Capture the cell that displays the provided text and extract its [x, y] central coordinate. 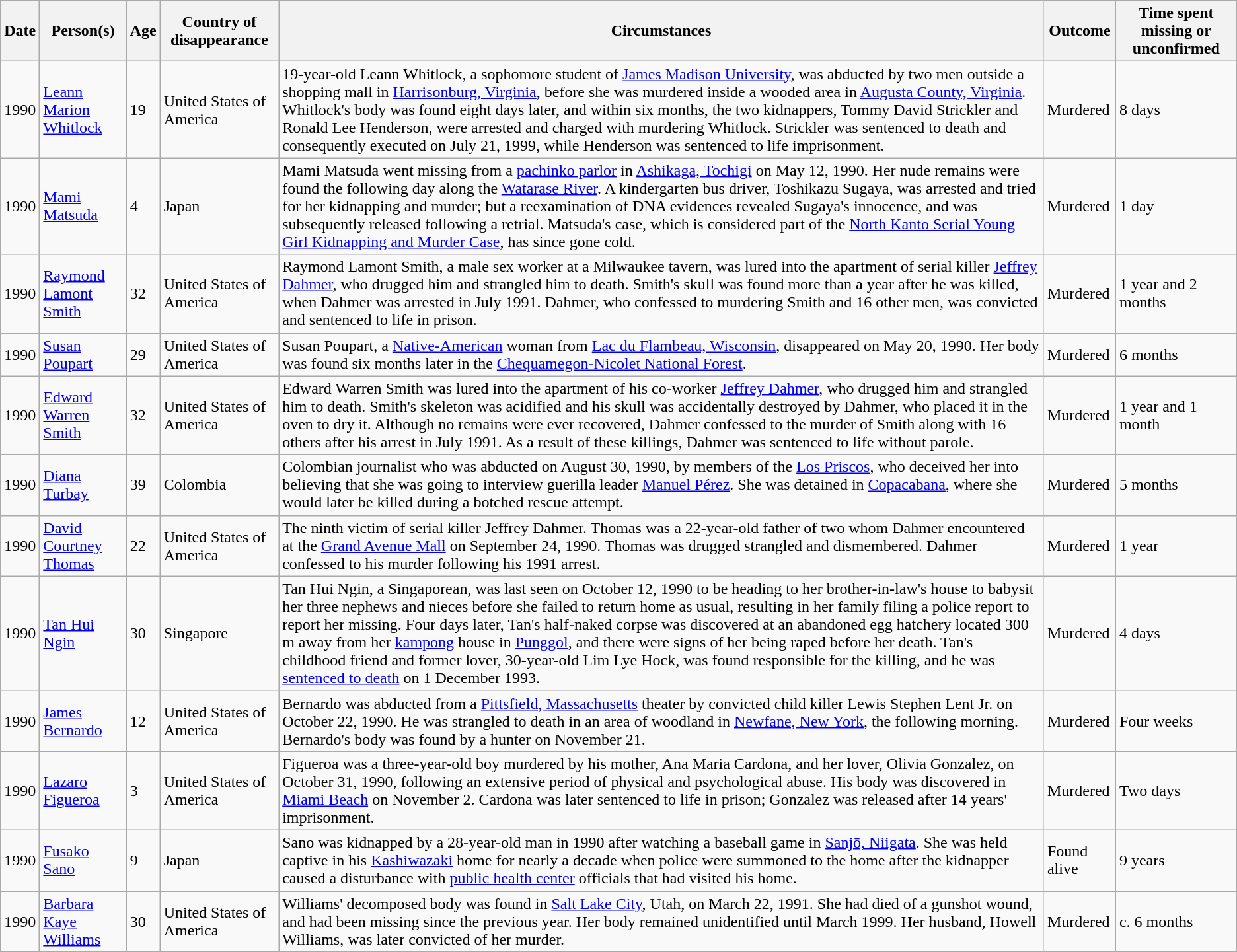
6 months [1176, 354]
9 [143, 860]
1 day [1176, 206]
James Bernardo [83, 721]
Colombia [219, 485]
c. 6 months [1176, 921]
1 year and 2 months [1176, 293]
12 [143, 721]
4 [143, 206]
Diana Turbay [83, 485]
3 [143, 790]
Circumstances [661, 31]
Four weeks [1176, 721]
Mami Matsuda [83, 206]
Raymond Lamont Smith [83, 293]
29 [143, 354]
Outcome [1080, 31]
Tan Hui Ngin [83, 633]
Person(s) [83, 31]
David Courtney Thomas [83, 546]
9 years [1176, 860]
Date [20, 31]
8 days [1176, 110]
Leann Marion Whitlock [83, 110]
39 [143, 485]
Singapore [219, 633]
Lazaro Figueroa [83, 790]
Susan Poupart [83, 354]
19 [143, 110]
5 months [1176, 485]
22 [143, 546]
1 year [1176, 546]
Fusako Sano [83, 860]
1 year and 1 month [1176, 415]
Country of disappearance [219, 31]
Time spent missing or unconfirmed [1176, 31]
Two days [1176, 790]
Found alive [1080, 860]
Age [143, 31]
4 days [1176, 633]
Barbara Kaye Williams [83, 921]
Edward Warren Smith [83, 415]
